Output the [x, y] coordinate of the center of the cell containing the given text.  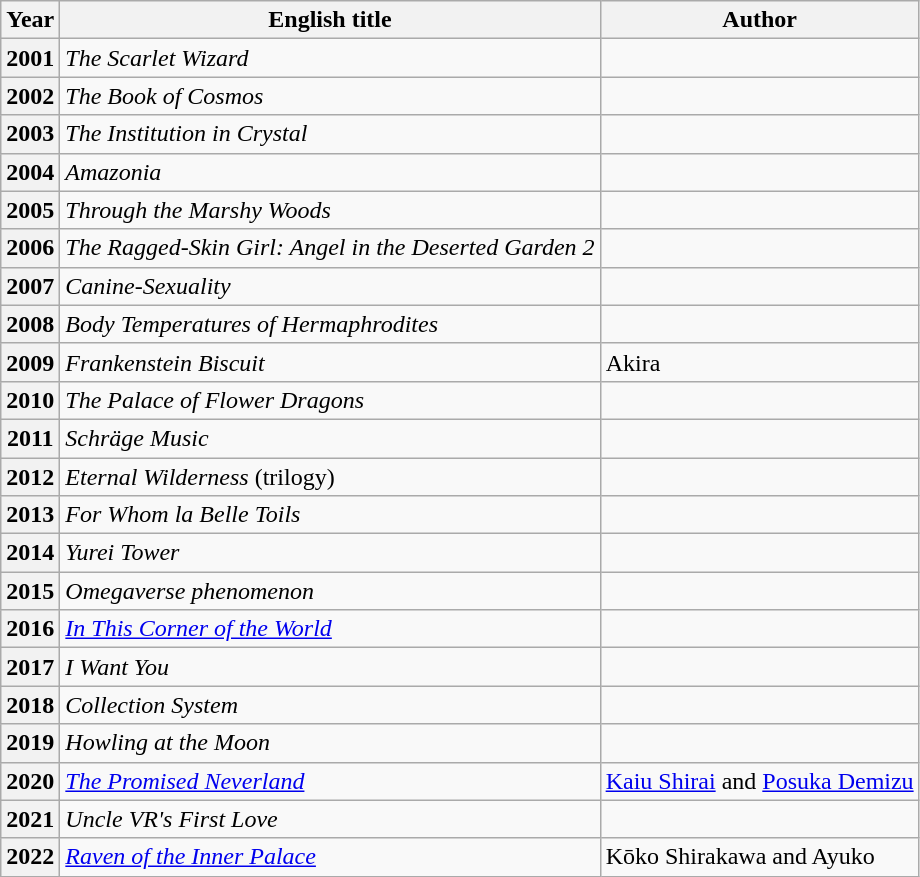
2011 [30, 438]
2012 [30, 477]
The Palace of Flower Dragons [330, 400]
Omegaverse phenomenon [330, 591]
Through the Marshy Woods [330, 210]
2005 [30, 210]
Body Temperatures of Hermaphrodites [330, 324]
2015 [30, 591]
2014 [30, 553]
English title [330, 20]
The Promised Neverland [330, 781]
The Book of Cosmos [330, 96]
2004 [30, 172]
Akira [760, 362]
The Institution in Crystal [330, 134]
2009 [30, 362]
2003 [30, 134]
2021 [30, 819]
2001 [30, 58]
Howling at the Moon [330, 743]
For Whom la Belle Toils [330, 515]
Yurei Tower [330, 553]
Frankenstein Biscuit [330, 362]
Kōko Shirakawa and Ayuko [760, 857]
2018 [30, 705]
2002 [30, 96]
2007 [30, 286]
2008 [30, 324]
2010 [30, 400]
Author [760, 20]
2006 [30, 248]
Collection System [330, 705]
Uncle VR's First Love [330, 819]
2013 [30, 515]
Schräge Music [330, 438]
2019 [30, 743]
I Want You [330, 667]
Kaiu Shirai and Posuka Demizu [760, 781]
Eternal Wilderness (trilogy) [330, 477]
The Scarlet Wizard [330, 58]
2022 [30, 857]
2020 [30, 781]
Raven of the Inner Palace [330, 857]
Year [30, 20]
In This Corner of the World [330, 629]
Amazonia [330, 172]
2017 [30, 667]
Canine-Sexuality [330, 286]
The Ragged-Skin Girl: Angel in the Deserted Garden 2 [330, 248]
2016 [30, 629]
